Search for the cell housing the specified text and yield its [X, Y] center coordinate. 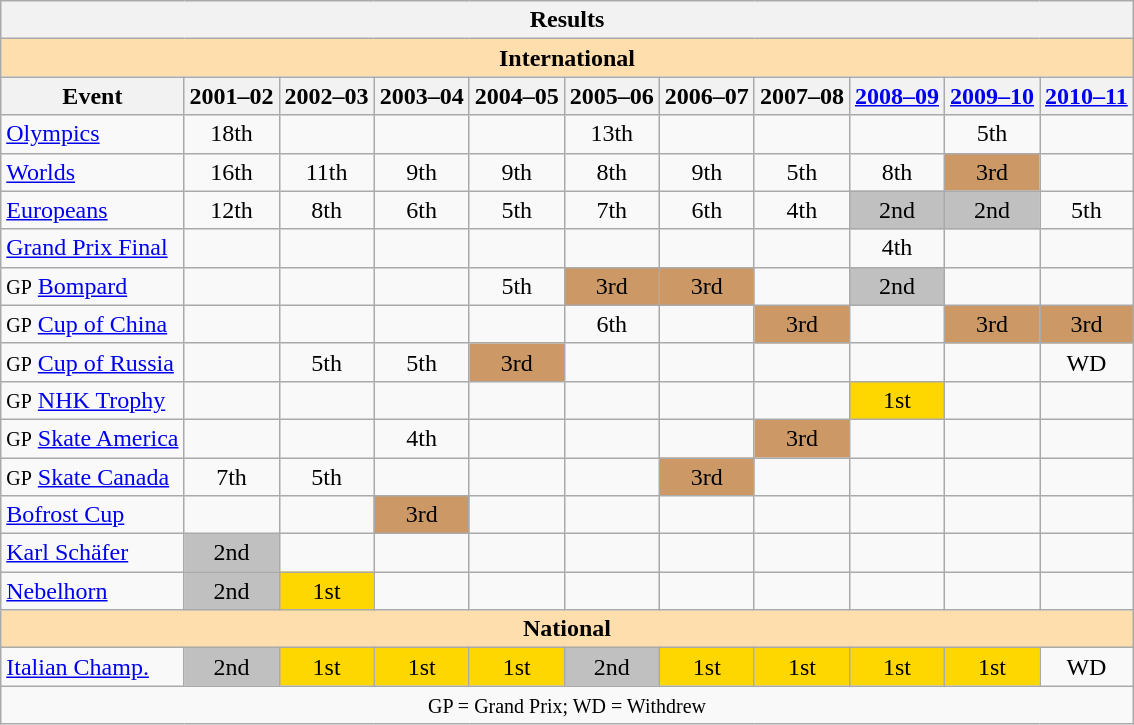
GP Bompard [92, 286]
2004–05 [516, 96]
12th [232, 210]
GP NHK Trophy [92, 400]
2006–07 [706, 96]
2008–09 [896, 96]
National [568, 629]
GP Cup of China [92, 324]
2010–11 [1087, 96]
Europeans [92, 210]
Nebelhorn [92, 591]
Grand Prix Final [92, 248]
Olympics [92, 134]
2002–03 [326, 96]
Karl Schäfer [92, 553]
International [568, 58]
18th [232, 134]
2001–02 [232, 96]
2007–08 [802, 96]
2003–04 [422, 96]
GP Skate America [92, 438]
13th [612, 134]
Italian Champ. [92, 667]
2009–10 [992, 96]
Bofrost Cup [92, 515]
11th [326, 172]
GP Cup of Russia [92, 362]
16th [232, 172]
GP Skate Canada [92, 477]
Worlds [92, 172]
GP = Grand Prix; WD = Withdrew [568, 705]
Results [568, 20]
2005–06 [612, 96]
Event [92, 96]
